From the cell containing the given text, extract its center point as (x, y) coordinate. 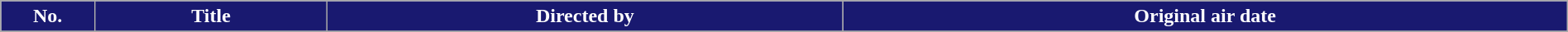
No. (48, 16)
Original air date (1205, 16)
Directed by (586, 16)
Title (210, 16)
